Locate the cell with the specified text and output its [x, y] center coordinate. 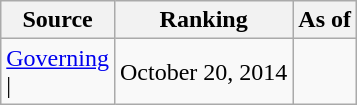
October 20, 2014 [203, 72]
Ranking [203, 20]
Source [58, 20]
As of [325, 20]
Governing| [58, 72]
